Scan for the cell matching the given text and deliver its [x, y] coordinate at center. 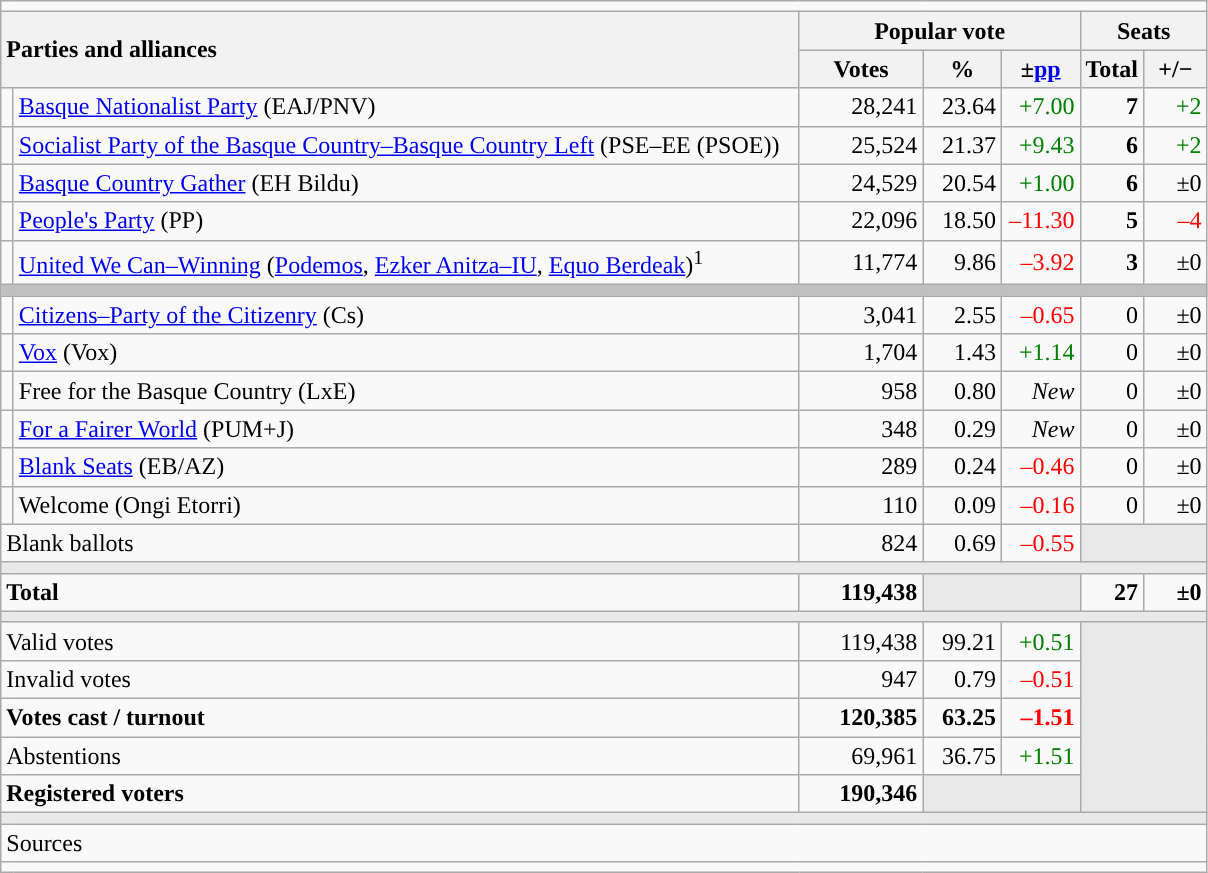
±pp [1040, 69]
+/− [1176, 69]
2.55 [962, 315]
69,961 [861, 756]
Blank Seats (EB/AZ) [406, 467]
289 [861, 467]
22,096 [861, 221]
Socialist Party of the Basque Country–Basque Country Left (PSE–EE (PSOE)) [406, 145]
110 [861, 505]
Free for the Basque Country (LxE) [406, 391]
190,346 [861, 794]
9.86 [962, 262]
+7.00 [1040, 107]
36.75 [962, 756]
+1.00 [1040, 183]
0.24 [962, 467]
7 [1112, 107]
United We Can–Winning (Podemos, Ezker Anitza–IU, Equo Berdeak)1 [406, 262]
Citizens–Party of the Citizenry (Cs) [406, 315]
–4 [1176, 221]
–0.51 [1040, 679]
–11.30 [1040, 221]
25,524 [861, 145]
0.69 [962, 543]
120,385 [861, 718]
5 [1112, 221]
348 [861, 429]
0.29 [962, 429]
Welcome (Ongi Etorri) [406, 505]
0.80 [962, 391]
–3.92 [1040, 262]
3 [1112, 262]
Votes [861, 69]
People's Party (PP) [406, 221]
1.43 [962, 353]
Votes cast / turnout [400, 718]
Valid votes [400, 641]
+1.51 [1040, 756]
0.09 [962, 505]
1,704 [861, 353]
Parties and alliances [400, 50]
Registered voters [400, 794]
23.64 [962, 107]
18.50 [962, 221]
–1.51 [1040, 718]
27 [1112, 592]
–0.65 [1040, 315]
+1.14 [1040, 353]
Basque Country Gather (EH Bildu) [406, 183]
99.21 [962, 641]
–0.16 [1040, 505]
Basque Nationalist Party (EAJ/PNV) [406, 107]
For a Fairer World (PUM+J) [406, 429]
+9.43 [1040, 145]
21.37 [962, 145]
11,774 [861, 262]
–0.55 [1040, 543]
28,241 [861, 107]
63.25 [962, 718]
824 [861, 543]
947 [861, 679]
Seats [1144, 31]
Sources [604, 843]
% [962, 69]
3,041 [861, 315]
Abstentions [400, 756]
0.79 [962, 679]
Invalid votes [400, 679]
20.54 [962, 183]
Vox (Vox) [406, 353]
24,529 [861, 183]
Popular vote [940, 31]
+0.51 [1040, 641]
Blank ballots [400, 543]
–0.46 [1040, 467]
958 [861, 391]
